Output the [x, y] coordinate of the center of the cell containing the given text.  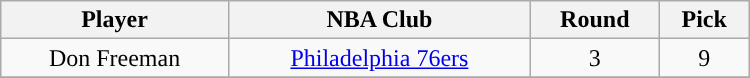
NBA Club [379, 20]
Round [596, 20]
Don Freeman [115, 58]
Philadelphia 76ers [379, 58]
Pick [704, 20]
Player [115, 20]
9 [704, 58]
3 [596, 58]
